Detect which cell encompasses the target text, then output its [X, Y] center coordinate. 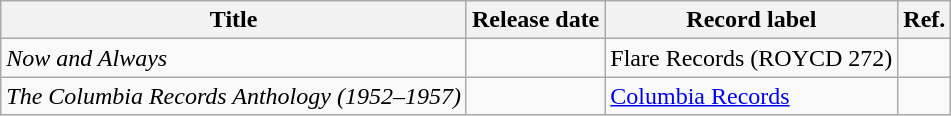
Columbia Records [752, 96]
Ref. [924, 20]
Release date [535, 20]
The Columbia Records Anthology (1952–1957) [234, 96]
Title [234, 20]
Record label [752, 20]
Now and Always [234, 58]
Flare Records (ROYCD 272) [752, 58]
